From the cell containing the given text, extract its center point as [X, Y] coordinate. 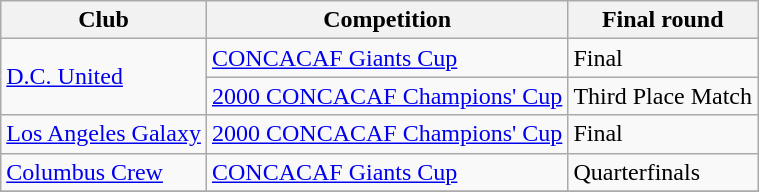
Competition [386, 20]
Columbus Crew [104, 172]
Club [104, 20]
D.C. United [104, 77]
Third Place Match [663, 96]
Quarterfinals [663, 172]
Los Angeles Galaxy [104, 134]
Final round [663, 20]
